For the text-containing cell, return its midpoint in [x, y] coordinate format. 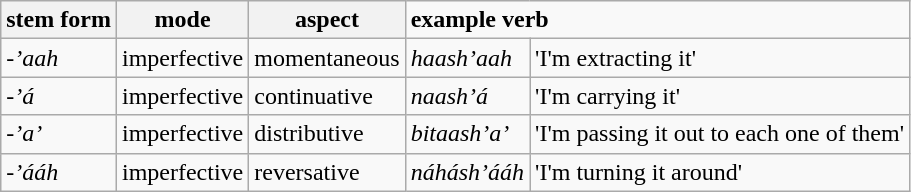
stem form [59, 20]
'I'm passing it out to each one of them' [720, 134]
'I'm extracting it' [720, 58]
reversative [327, 172]
example verb [657, 20]
-’ááh [59, 172]
aspect [327, 20]
haash’aah [467, 58]
náhásh’ááh [467, 172]
'I'm turning it around' [720, 172]
-’a’ [59, 134]
'I'm carrying it' [720, 96]
naash’á [467, 96]
continuative [327, 96]
mode [182, 20]
distributive [327, 134]
-’á [59, 96]
momentaneous [327, 58]
bitaash’a’ [467, 134]
-’aah [59, 58]
